For the text-containing cell, return its midpoint in [X, Y] coordinate format. 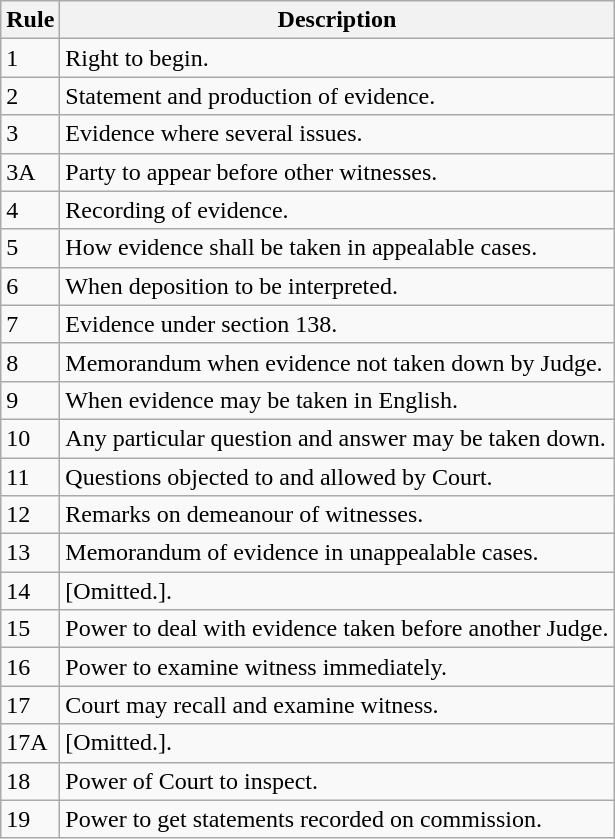
Rule [30, 20]
16 [30, 667]
Memorandum of evidence in unappealable cases. [337, 553]
10 [30, 438]
18 [30, 781]
17A [30, 743]
Any particular question and answer may be taken down. [337, 438]
8 [30, 362]
Description [337, 20]
7 [30, 324]
Statement and production of evidence. [337, 96]
3A [30, 172]
4 [30, 210]
Power to get statements recorded on commission. [337, 819]
Memorandum when evidence not taken down by Judge. [337, 362]
5 [30, 248]
Right to begin. [337, 58]
12 [30, 515]
Power to deal with evidence taken before another Judge. [337, 629]
Power of Court to inspect. [337, 781]
3 [30, 134]
Power to examine witness immediately. [337, 667]
1 [30, 58]
19 [30, 819]
Remarks on demeanour of witnesses. [337, 515]
11 [30, 477]
13 [30, 553]
When deposition to be interpreted. [337, 286]
2 [30, 96]
Evidence under section 138. [337, 324]
9 [30, 400]
6 [30, 286]
How evidence shall be taken in appealable cases. [337, 248]
Party to appear before other witnesses. [337, 172]
17 [30, 705]
Questions objected to and allowed by Court. [337, 477]
Court may recall and examine witness. [337, 705]
Recording of evidence. [337, 210]
14 [30, 591]
When evidence may be taken in English. [337, 400]
15 [30, 629]
Evidence where several issues. [337, 134]
